Extract the (x, y) coordinate from the center of the cell holding the provided text.  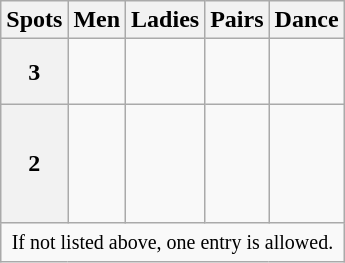
Men (97, 20)
If not listed above, one entry is allowed. (172, 242)
Dance (306, 20)
Pairs (237, 20)
Ladies (166, 20)
Spots (34, 20)
3 (34, 72)
2 (34, 164)
